Pinpoint the cell where the given text exists, returning its (X, Y) midpoint coordinate. 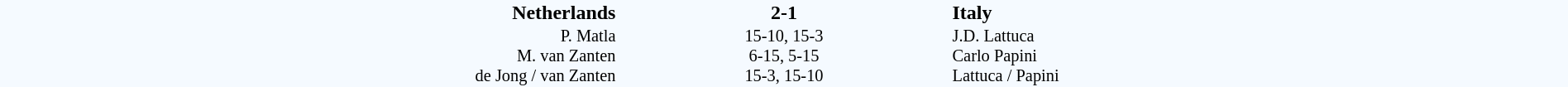
Netherlands (308, 12)
2-1 (784, 12)
Italy (1260, 12)
J.D. LattucaCarlo PapiniLattuca / Papini (1260, 56)
15-10, 15-36-15, 5-1515-3, 15-10 (784, 56)
P. MatlaM. van Zantende Jong / van Zanten (308, 56)
